Provide the (x, y) coordinate of the cell's center where the given text is located.  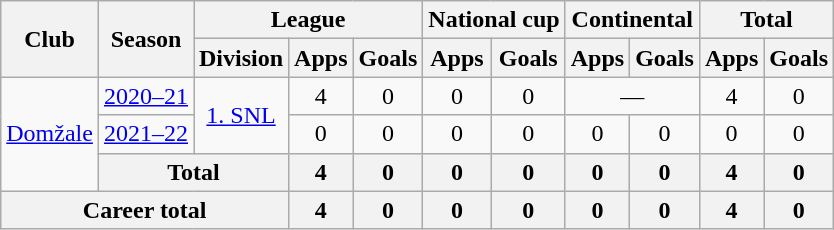
National cup (494, 20)
2021–22 (146, 134)
2020–21 (146, 96)
Continental (632, 20)
Club (50, 39)
Season (146, 39)
Career total (145, 210)
League (308, 20)
— (632, 96)
Domžale (50, 134)
Division (242, 58)
1. SNL (242, 115)
